Determine the [x, y] coordinate at the center of the cell enclosing the given text.  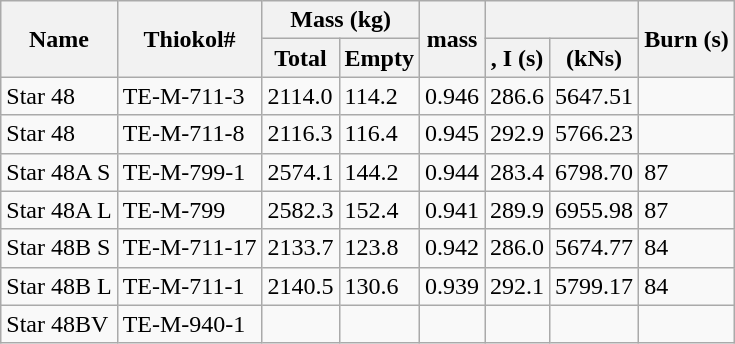
292.9 [516, 134]
289.9 [516, 210]
Total [300, 58]
286.0 [516, 248]
2582.3 [300, 210]
6798.70 [594, 172]
114.2 [379, 96]
5766.23 [594, 134]
6955.98 [594, 210]
5647.51 [594, 96]
2574.1 [300, 172]
0.939 [452, 286]
2114.0 [300, 96]
TE-M-711-8 [190, 134]
286.6 [516, 96]
123.8 [379, 248]
TE-M-711-17 [190, 248]
283.4 [516, 172]
Burn (s) [687, 39]
130.6 [379, 286]
Mass (kg) [340, 20]
5799.17 [594, 286]
2133.7 [300, 248]
TE-M-711-3 [190, 96]
TE-M-940-1 [190, 324]
Star 48BV [59, 324]
Star 48B L [59, 286]
2116.3 [300, 134]
Empty [379, 58]
Star 48A S [59, 172]
0.942 [452, 248]
(kNs) [594, 58]
Name [59, 39]
5674.77 [594, 248]
144.2 [379, 172]
mass [452, 39]
116.4 [379, 134]
Star 48A L [59, 210]
, I (s) [516, 58]
TE-M-799 [190, 210]
0.946 [452, 96]
TE-M-711-1 [190, 286]
0.945 [452, 134]
152.4 [379, 210]
Thiokol# [190, 39]
TE-M-799-1 [190, 172]
0.944 [452, 172]
0.941 [452, 210]
2140.5 [300, 286]
Star 48B S [59, 248]
292.1 [516, 286]
